From the cell containing the given text, extract its center point as (X, Y) coordinate. 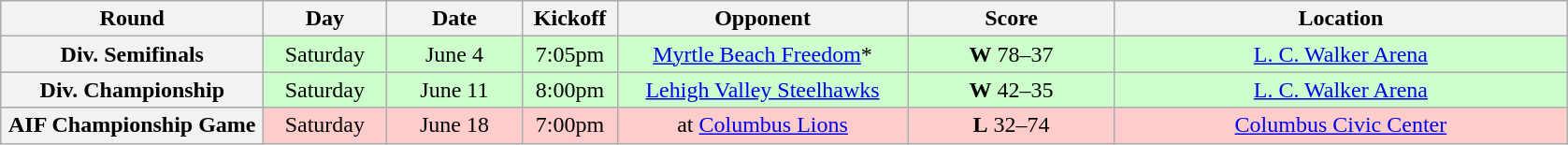
Opponent (763, 19)
Kickoff (570, 19)
Date (454, 19)
June 11 (454, 90)
8:00pm (570, 90)
Lehigh Valley Steelhawks (763, 90)
Div. Semifinals (133, 54)
7:05pm (570, 54)
Score (1012, 19)
Div. Championship (133, 90)
W 78–37 (1012, 54)
Day (325, 19)
at Columbus Lions (763, 125)
Round (133, 19)
L 32–74 (1012, 125)
Columbus Civic Center (1341, 125)
7:00pm (570, 125)
W 42–35 (1012, 90)
Location (1341, 19)
AIF Championship Game (133, 125)
June 4 (454, 54)
June 18 (454, 125)
Myrtle Beach Freedom* (763, 54)
